Pinpoint the cell where the given text exists, returning its [X, Y] midpoint coordinate. 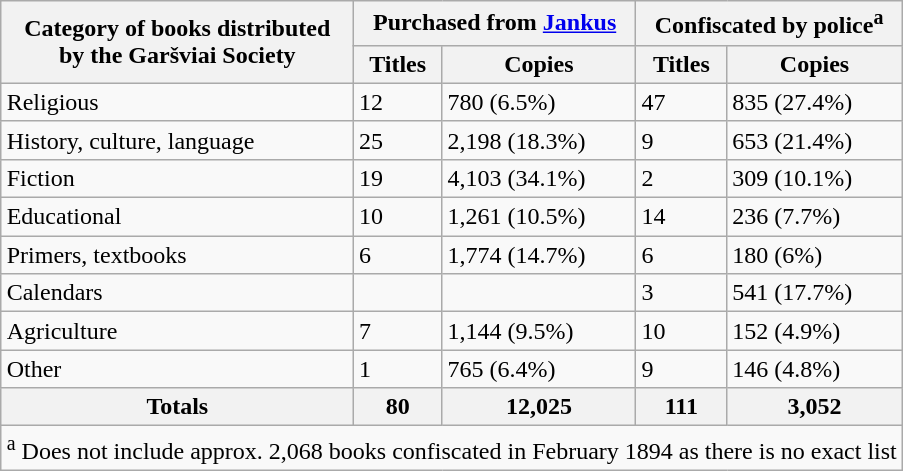
111 [682, 407]
4,103 (34.1%) [539, 178]
Calendars [177, 293]
1,261 (10.5%) [539, 217]
47 [682, 102]
Confiscated by policea [769, 24]
2,198 (18.3%) [539, 140]
1,144 (9.5%) [539, 331]
Primers, textbooks [177, 255]
7 [397, 331]
19 [397, 178]
Totals [177, 407]
Agriculture [177, 331]
2 [682, 178]
3,052 [814, 407]
765 (6.4%) [539, 369]
146 (4.8%) [814, 369]
Purchased from Jankus [494, 24]
236 (7.7%) [814, 217]
Educational [177, 217]
1 [397, 369]
780 (6.5%) [539, 102]
Religious [177, 102]
25 [397, 140]
653 (21.4%) [814, 140]
14 [682, 217]
a Does not include approx. 2,068 books confiscated in February 1894 as there is no exact list [452, 448]
1,774 (14.7%) [539, 255]
Other [177, 369]
Category of books distributed by the Garšviai Society [177, 42]
309 (10.1%) [814, 178]
History, culture, language [177, 140]
835 (27.4%) [814, 102]
180 (6%) [814, 255]
Fiction [177, 178]
3 [682, 293]
80 [397, 407]
12 [397, 102]
541 (17.7%) [814, 293]
12,025 [539, 407]
152 (4.9%) [814, 331]
